Return [x, y] of the center of cell containing provided text 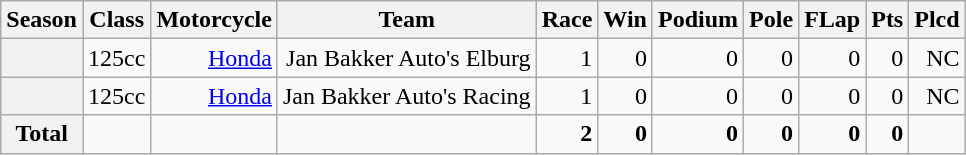
FLap [832, 20]
Total [42, 134]
Jan Bakker Auto's Elburg [406, 58]
Podium [698, 20]
Jan Bakker Auto's Racing [406, 96]
2 [567, 134]
Motorcycle [214, 20]
Plcd [937, 20]
Win [626, 20]
Pole [772, 20]
Class [116, 20]
Race [567, 20]
Pts [888, 20]
Team [406, 20]
Season [42, 20]
